Find where the given text appears and provide that cell's center as (x, y) coordinate. 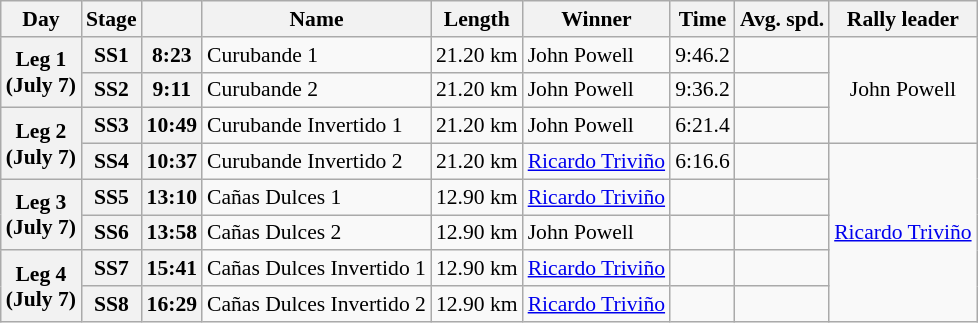
8:23 (172, 55)
Time (702, 19)
6:16.6 (702, 162)
Leg 2(July 7) (41, 144)
SS7 (111, 269)
Curubande Invertido 1 (316, 126)
SS1 (111, 55)
SS6 (111, 233)
Leg 1(July 7) (41, 72)
Cañas Dulces 1 (316, 197)
Leg 3(July 7) (41, 214)
13:10 (172, 197)
6:21.4 (702, 126)
16:29 (172, 304)
Name (316, 19)
Day (41, 19)
10:37 (172, 162)
SS2 (111, 90)
Winner (596, 19)
9:36.2 (702, 90)
Cañas Dulces 2 (316, 233)
Curubande 2 (316, 90)
SS4 (111, 162)
Stage (111, 19)
Avg. spd. (782, 19)
13:58 (172, 233)
Length (477, 19)
Rally leader (902, 19)
Curubande Invertido 2 (316, 162)
Cañas Dulces Invertido 2 (316, 304)
9:46.2 (702, 55)
SS5 (111, 197)
15:41 (172, 269)
Cañas Dulces Invertido 1 (316, 269)
Curubande 1 (316, 55)
10:49 (172, 126)
SS3 (111, 126)
Leg 4(July 7) (41, 286)
9:11 (172, 90)
SS8 (111, 304)
